Search for the cell housing the specified text and yield its [x, y] center coordinate. 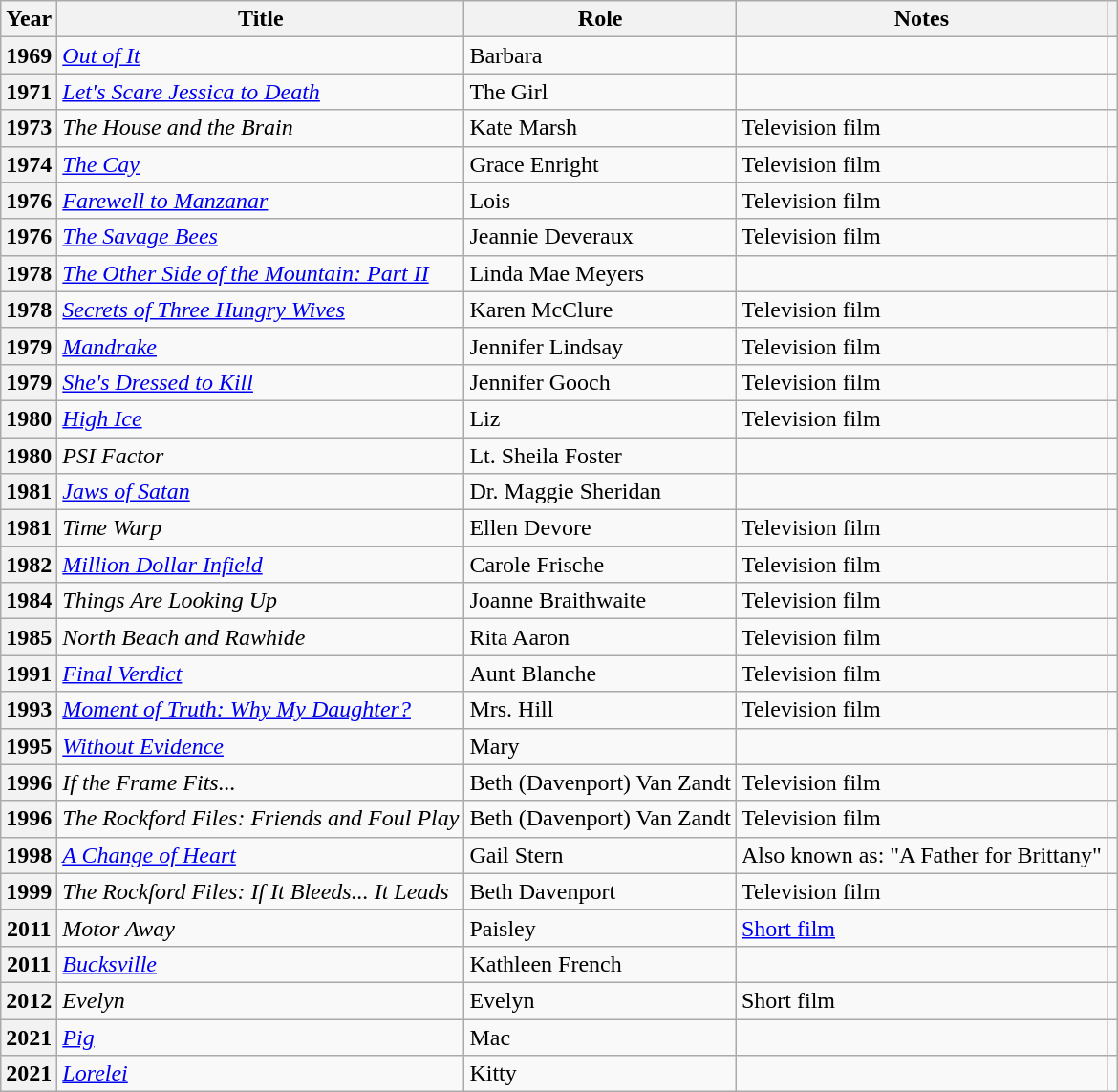
Jennifer Lindsay [600, 346]
Jeannie Deveraux [600, 237]
Ellen Devore [600, 528]
Linda Mae Meyers [600, 273]
1971 [29, 92]
Mandrake [261, 346]
1969 [29, 55]
Let's Scare Jessica to Death [261, 92]
1995 [29, 746]
Mac [600, 1037]
Without Evidence [261, 746]
Mrs. Hill [600, 710]
Out of It [261, 55]
Beth Davenport [600, 891]
Things Are Looking Up [261, 601]
North Beach and Rawhide [261, 637]
She's Dressed to Kill [261, 382]
Time Warp [261, 528]
Jaws of Satan [261, 492]
Year [29, 19]
PSI Factor [261, 456]
Gail Stern [600, 855]
The Girl [600, 92]
Kitty [600, 1074]
Barbara [600, 55]
Mary [600, 746]
Dr. Maggie Sheridan [600, 492]
If the Frame Fits... [261, 782]
The Rockford Files: If It Bleeds... It Leads [261, 891]
1974 [29, 164]
1973 [29, 128]
Joanne Braithwaite [600, 601]
Lt. Sheila Foster [600, 456]
Million Dollar Infield [261, 565]
Carole Frische [600, 565]
1999 [29, 891]
Bucksville [261, 964]
A Change of Heart [261, 855]
1991 [29, 674]
Rita Aaron [600, 637]
1998 [29, 855]
Kathleen French [600, 964]
The Other Side of the Mountain: Part II [261, 273]
Role [600, 19]
Jennifer Gooch [600, 382]
Paisley [600, 928]
Motor Away [261, 928]
Liz [600, 418]
Lorelei [261, 1074]
The Rockford Files: Friends and Foul Play [261, 819]
The House and the Brain [261, 128]
1985 [29, 637]
Pig [261, 1037]
Karen McClure [600, 310]
Lois [600, 201]
Kate Marsh [600, 128]
The Savage Bees [261, 237]
Moment of Truth: Why My Daughter? [261, 710]
2012 [29, 1000]
1982 [29, 565]
The Cay [261, 164]
Grace Enright [600, 164]
High Ice [261, 418]
Also known as: "A Father for Brittany" [921, 855]
1993 [29, 710]
Final Verdict [261, 674]
1984 [29, 601]
Secrets of Three Hungry Wives [261, 310]
Title [261, 19]
Aunt Blanche [600, 674]
Farewell to Manzanar [261, 201]
Notes [921, 19]
